Detect which cell encompasses the target text, then output its (X, Y) center coordinate. 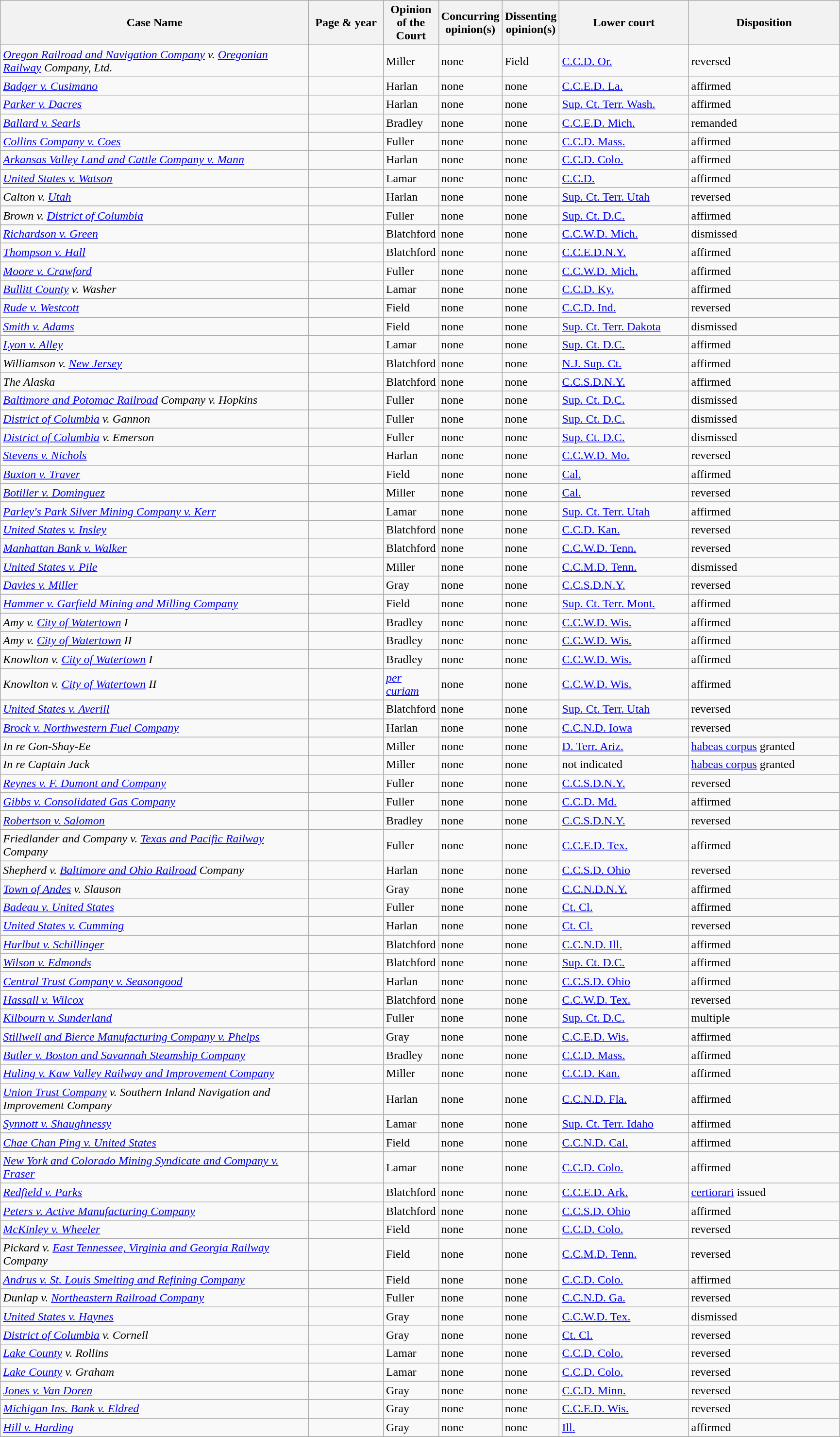
Dunlap v. Northeastern Railroad Company (154, 1298)
Collins Company v. Coes (154, 141)
N.J. Sup. Ct. (624, 363)
Central Trust Company v. Seasongood (154, 981)
Robertson v. Salomon (154, 820)
Pickard v. East Tennessee, Virginia and Georgia Railway Company (154, 1254)
Stillwell and Bierce Manufacturing Company v. Phelps (154, 1037)
Hammer v. Garfield Mining and Milling Company (154, 604)
Union Trust Company v. Southern Inland Navigation and Improvement Company (154, 1099)
District of Columbia v. Cornell (154, 1335)
C.C.E.D.N.Y. (624, 252)
C.C.N.D. Cal. (624, 1142)
Sup. Ct. Terr. Idaho (624, 1124)
Disposition (764, 23)
C.C.E.D. Mich. (624, 123)
Stevens v. Nichols (154, 456)
Synnott v. Shaughnessy (154, 1124)
C.C.E.D. Tex. (624, 845)
Brock v. Northwestern Fuel Company (154, 728)
Page & year (346, 23)
C.C.N.D. Ga. (624, 1298)
Opinion of the Court (411, 23)
Butler v. Boston and Savannah Steamship Company (154, 1055)
C.C.E.D. Ark. (624, 1192)
C.C.D. Ky. (624, 290)
Oregon Railroad and Navigation Company v. Oregonian Railway Company, Ltd. (154, 61)
Lower court (624, 23)
Knowlton v. City of Watertown II (154, 684)
Bullitt County v. Washer (154, 290)
D. Terr. Ariz. (624, 746)
C.C.D. Ind. (624, 308)
C.C.N.D.N.Y. (624, 889)
Brown v. District of Columbia (154, 215)
Sup. Ct. Terr. Wash. (624, 104)
New York and Colorado Mining Syndicate and Company v. Fraser (154, 1167)
Smith v. Adams (154, 326)
District of Columbia v. Emerson (154, 437)
Parley's Park Silver Mining Company v. Kerr (154, 511)
C.C.E.D. La. (624, 86)
Town of Andes v. Slauson (154, 889)
Parker v. Dacres (154, 104)
Lake County v. Rollins (154, 1353)
Case Name (154, 23)
Michigan Ins. Bank v. Eldred (154, 1409)
certiorari issued (764, 1192)
Redfield v. Parks (154, 1192)
Reynes v. F. Dumont and Company (154, 783)
Lake County v. Graham (154, 1372)
In re Gon-Shay-Ee (154, 746)
C.C.W.D. Mo. (624, 456)
District of Columbia v. Gannon (154, 419)
Hassall v. Wilcox (154, 1000)
Williamson v. New Jersey (154, 363)
not indicated (624, 765)
C.C.N.D. Iowa (624, 728)
United States v. Insley (154, 530)
Amy v. City of Watertown I (154, 622)
Thompson v. Hall (154, 252)
Peters v. Active Manufacturing Company (154, 1211)
Sup. Ct. Terr. Mont. (624, 604)
C.C.N.D. Ill. (624, 944)
Arkansas Valley Land and Cattle Company v. Mann (154, 160)
Baltimore and Potomac Railroad Company v. Hopkins (154, 400)
per curiam (411, 684)
Kilbourn v. Sunderland (154, 1018)
Lyon v. Alley (154, 345)
Moore v. Crawford (154, 271)
United States v. Cumming (154, 926)
Chae Chan Ping v. United States (154, 1142)
Manhattan Bank v. Walker (154, 548)
Huling v. Kaw Valley Railway and Improvement Company (154, 1074)
United States v. Watson (154, 178)
Concurring opinion(s) (470, 23)
C.C.N.D. Fla. (624, 1099)
Davies v. Miller (154, 585)
Badeau v. United States (154, 907)
Buxton v. Traver (154, 474)
C.C.D. (624, 178)
Jones v. Van Doren (154, 1390)
Rude v. Westcott (154, 308)
Wilson v. Edmonds (154, 963)
C.C.W.D. Tenn. (624, 548)
Gibbs v. Consolidated Gas Company (154, 802)
Badger v. Cusimano (154, 86)
Hill v. Harding (154, 1427)
United States v. Averill (154, 709)
Ballard v. Searls (154, 123)
C.C.D. Minn. (624, 1390)
The Alaska (154, 382)
In re Captain Jack (154, 765)
Amy v. City of Watertown II (154, 641)
Hurlbut v. Schillinger (154, 944)
McKinley v. Wheeler (154, 1230)
C.C.D. Md. (624, 802)
multiple (764, 1018)
remanded (764, 123)
Andrus v. St. Louis Smelting and Refining Company (154, 1280)
Shepherd v. Baltimore and Ohio Railroad Company (154, 870)
Sup. Ct. Terr. Dakota (624, 326)
Dissenting opinion(s) (531, 23)
C.C.D. Or. (624, 61)
United States v. Haynes (154, 1317)
Friedlander and Company v. Texas and Pacific Railway Company (154, 845)
United States v. Pile (154, 567)
Richardson v. Green (154, 234)
Calton v. Utah (154, 197)
Ill. (624, 1427)
Knowlton v. City of Watertown I (154, 659)
Botiller v. Dominguez (154, 493)
